Provide the [X, Y] coordinate of the cell's center where the given text is located.  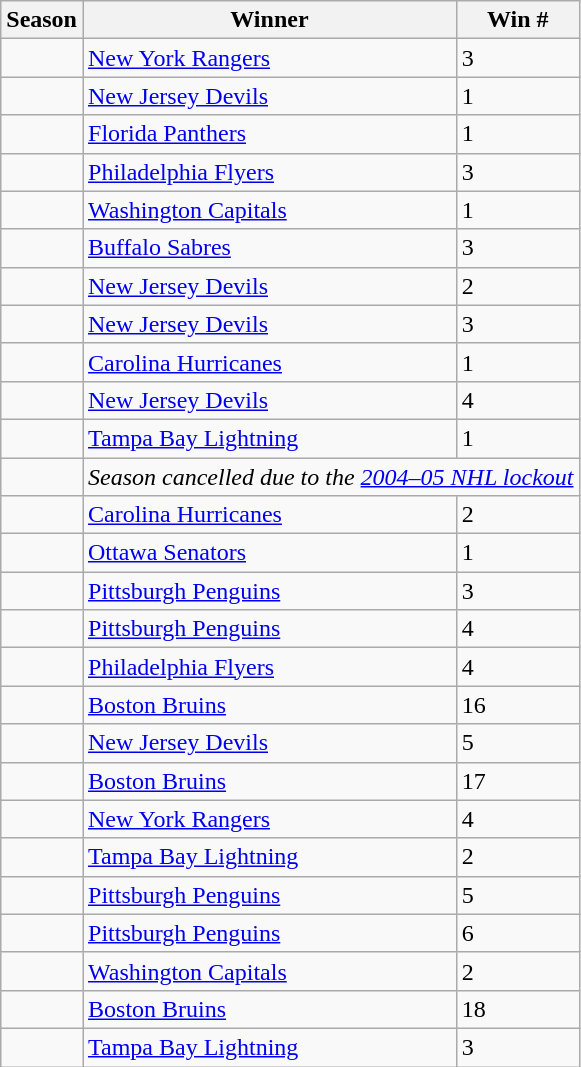
Season cancelled due to the 2004–05 NHL lockout [330, 477]
Winner [269, 20]
Florida Panthers [269, 134]
17 [518, 781]
16 [518, 705]
6 [518, 933]
Ottawa Senators [269, 553]
Buffalo Sabres [269, 248]
Win # [518, 20]
18 [518, 1009]
Season [42, 20]
